Capture the cell that displays the provided text and extract its [X, Y] central coordinate. 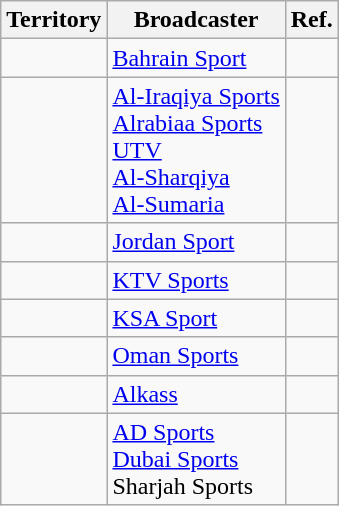
Jordan Sport [196, 242]
Alkass [196, 394]
KTV Sports [196, 280]
Bahrain Sport [196, 58]
Oman Sports [196, 356]
Broadcaster [196, 20]
Ref. [312, 20]
Territory [54, 20]
Al-Iraqiya SportsAlrabiaa SportsUTVAl-SharqiyaAl-Sumaria [196, 150]
KSA Sport [196, 318]
AD SportsDubai SportsSharjah Sports [196, 459]
